Scan for the cell matching the given text and deliver its (x, y) coordinate at center. 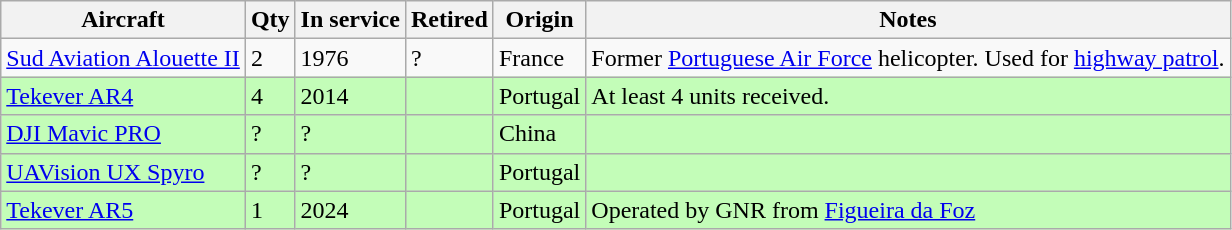
Aircraft (124, 20)
Notes (908, 20)
Retired (449, 20)
2 (270, 58)
1 (270, 210)
2024 (350, 210)
Tekever AR5 (124, 210)
Former Portuguese Air Force helicopter. Used for highway patrol. (908, 58)
France (539, 58)
At least 4 units received. (908, 96)
Qty (270, 20)
Operated by GNR from Figueira da Foz (908, 210)
Origin (539, 20)
1976 (350, 58)
Sud Aviation Alouette II (124, 58)
In service (350, 20)
UAVision UX Spyro (124, 172)
4 (270, 96)
China (539, 134)
Tekever AR4 (124, 96)
2014 (350, 96)
DJI Mavic PRO (124, 134)
